Extract the [x, y] coordinate from the center of the cell holding the provided text.  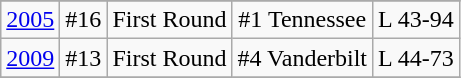
2005 [30, 20]
#1 Tennessee [302, 20]
2009 [30, 58]
L 44-73 [416, 58]
#16 [84, 20]
#4 Vanderbilt [302, 58]
#13 [84, 58]
L 43-94 [416, 20]
